Extract the (X, Y) coordinate from the center of the cell holding the provided text.  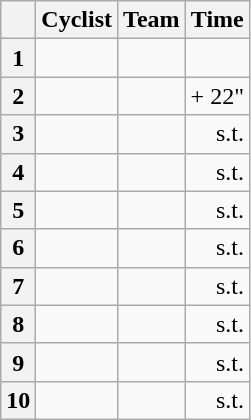
10 (18, 400)
+ 22" (217, 96)
5 (18, 210)
7 (18, 286)
Cyclist (77, 20)
4 (18, 172)
3 (18, 134)
8 (18, 324)
Team (152, 20)
Time (217, 20)
9 (18, 362)
6 (18, 248)
1 (18, 58)
2 (18, 96)
